Scan for the cell matching the given text and deliver its [x, y] coordinate at center. 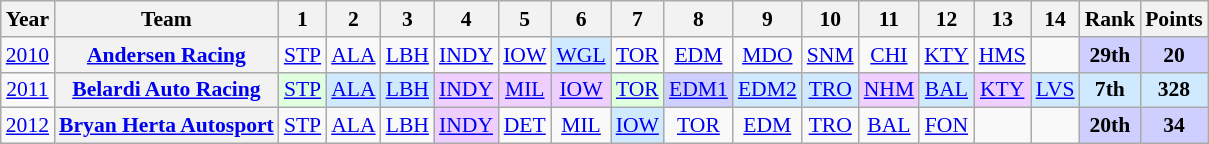
13 [1002, 19]
12 [946, 19]
8 [698, 19]
20th [1110, 126]
6 [580, 19]
Belardi Auto Racing [166, 90]
2 [353, 19]
29th [1110, 55]
MDO [768, 55]
2010 [28, 55]
4 [466, 19]
2011 [28, 90]
34 [1174, 126]
LVS [1056, 90]
7th [1110, 90]
HMS [1002, 55]
Year [28, 19]
Points [1174, 19]
WGL [580, 55]
11 [890, 19]
1 [302, 19]
5 [524, 19]
Andersen Racing [166, 55]
14 [1056, 19]
SNM [830, 55]
Team [166, 19]
EDM2 [768, 90]
NHM [890, 90]
10 [830, 19]
Rank [1110, 19]
Bryan Herta Autosport [166, 126]
7 [638, 19]
EDM1 [698, 90]
DET [524, 126]
2012 [28, 126]
9 [768, 19]
20 [1174, 55]
328 [1174, 90]
CHI [890, 55]
FON [946, 126]
3 [408, 19]
